Output the [x, y] coordinate of the center of the cell containing the given text.  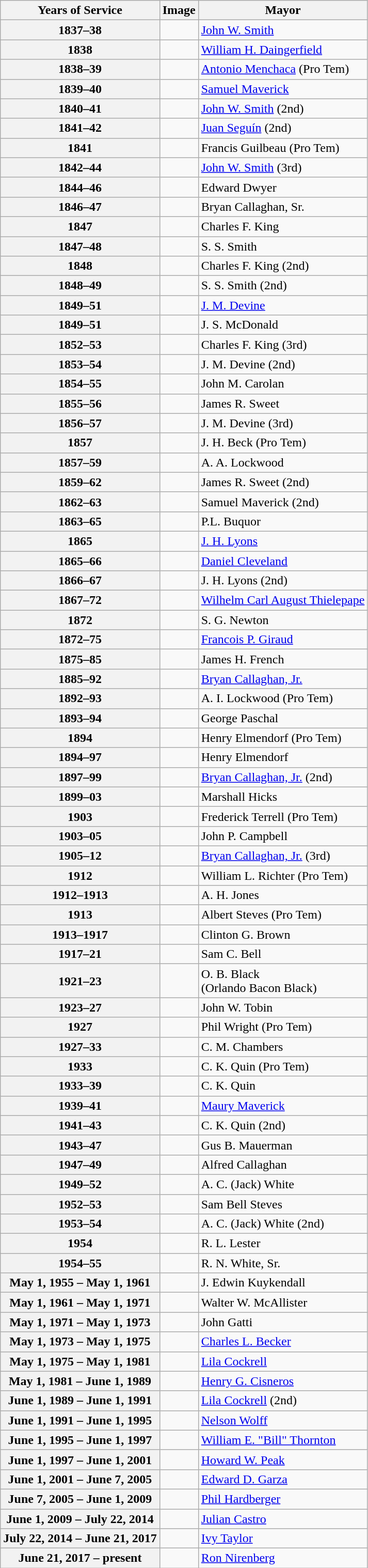
1872 [80, 620]
Bryan Callaghan, Jr. (3rd) [283, 856]
Daniel Cleveland [283, 561]
Edward Dwyer [283, 187]
J. M. Devine [283, 305]
Henry Elmendorf (Pro Tem) [283, 738]
1847–48 [80, 246]
1897–99 [80, 777]
June 1, 1989 – June 1, 1991 [80, 1401]
1933–39 [80, 1086]
May 1, 1981 – June 1, 1989 [80, 1381]
1912–1913 [80, 895]
John W. Smith (3rd) [283, 167]
C. K. Quin [283, 1086]
1863–65 [80, 521]
C. K. Quin (2nd) [283, 1125]
Nelson Wolff [283, 1420]
R. N. White, Sr. [283, 1263]
1866–67 [80, 581]
Henry G. Cisneros [283, 1381]
Walter W. McAllister [283, 1302]
1848–49 [80, 286]
Frederick Terrell (Pro Tem) [283, 816]
Maury Maverick [283, 1106]
Bryan Callaghan, Sr. [283, 207]
Lila Cockrell (2nd) [283, 1401]
Sam C. Bell [283, 954]
June 7, 2005 – June 1, 2009 [80, 1499]
1875–85 [80, 659]
A. A. Lockwood [283, 462]
A. H. Jones [283, 895]
S. G. Newton [283, 620]
1841 [80, 148]
P.L. Buquor [283, 521]
June 1, 1997 – June 1, 2001 [80, 1460]
C. M. Chambers [283, 1047]
John W. Smith [283, 30]
1841–42 [80, 128]
Gus B. Mauerman [283, 1145]
John Gatti [283, 1322]
James R. Sweet (2nd) [283, 482]
George Paschal [283, 718]
Edward D. Garza [283, 1479]
1892–93 [80, 698]
1917–21 [80, 954]
1853–54 [80, 364]
Francis Guilbeau (Pro Tem) [283, 148]
Julian Castro [283, 1518]
William E. "Bill" Thornton [283, 1440]
C. K. Quin (Pro Tem) [283, 1066]
S. S. Smith (2nd) [283, 286]
1903 [80, 816]
1913 [80, 915]
John W. Tobin [283, 1007]
June 21, 2017 – present [80, 1558]
1952–53 [80, 1204]
Bryan Callaghan, Jr. (2nd) [283, 777]
Alfred Callaghan [283, 1165]
1933 [80, 1066]
1893–94 [80, 718]
John P. Campbell [283, 836]
May 1, 1961 – May 1, 1971 [80, 1302]
1844–46 [80, 187]
Antonio Menchaca (Pro Tem) [283, 69]
1865 [80, 541]
Wilhelm Carl August Thielepape [283, 600]
June 1, 1995 – June 1, 1997 [80, 1440]
1953–54 [80, 1224]
Clinton G. Brown [283, 935]
1848 [80, 266]
Phil Hardberger [283, 1499]
1894–97 [80, 757]
A. C. (Jack) White [283, 1184]
Sam Bell Steves [283, 1204]
July 22, 2014 – June 21, 2017 [80, 1539]
1838–39 [80, 69]
Samuel Maverick [283, 89]
1846–47 [80, 207]
R. L. Lester [283, 1244]
1867–72 [80, 600]
1899–03 [80, 797]
J. H. Lyons (2nd) [283, 581]
Henry Elmendorf [283, 757]
1905–12 [80, 856]
Samuel Maverick (2nd) [283, 502]
J. H. Lyons [283, 541]
May 1, 1971 – May 1, 1973 [80, 1322]
1872–75 [80, 640]
J. H. Beck (Pro Tem) [283, 443]
1939–41 [80, 1106]
1927–33 [80, 1047]
Howard W. Peak [283, 1460]
1854–55 [80, 384]
1949–52 [80, 1184]
Juan Seguín (2nd) [283, 128]
Years of Service [80, 10]
1941–43 [80, 1125]
J. M. Devine (3rd) [283, 423]
1921–23 [80, 981]
J. Edwin Kuykendall [283, 1283]
A. I. Lockwood (Pro Tem) [283, 698]
Bryan Callaghan, Jr. [283, 679]
1852–53 [80, 345]
1838 [80, 50]
William H. Daingerfield [283, 50]
Ron Nirenberg [283, 1558]
May 1, 1955 – May 1, 1961 [80, 1283]
1837–38 [80, 30]
Charles F. King [283, 226]
Francois P. Giraud [283, 640]
S. S. Smith [283, 246]
1912 [80, 876]
May 1, 1975 – May 1, 1981 [80, 1361]
J. S. McDonald [283, 325]
1840–41 [80, 108]
Albert Steves (Pro Tem) [283, 915]
1859–62 [80, 482]
1847 [80, 226]
1865–66 [80, 561]
1927 [80, 1027]
Lila Cockrell [283, 1361]
June 1, 2001 – June 7, 2005 [80, 1479]
1947–49 [80, 1165]
1857–59 [80, 462]
Image [179, 10]
Marshall Hicks [283, 797]
1894 [80, 738]
William L. Richter (Pro Tem) [283, 876]
1856–57 [80, 423]
1923–27 [80, 1007]
1913–1917 [80, 935]
1855–56 [80, 403]
A. C. (Jack) White (2nd) [283, 1224]
John M. Carolan [283, 384]
1885–92 [80, 679]
1954–55 [80, 1263]
James R. Sweet [283, 403]
Charles F. King (3rd) [283, 345]
1842–44 [80, 167]
1862–63 [80, 502]
Phil Wright (Pro Tem) [283, 1027]
1857 [80, 443]
John W. Smith (2nd) [283, 108]
O. B. Black(Orlando Bacon Black) [283, 981]
Mayor [283, 10]
Charles F. King (2nd) [283, 266]
James H. French [283, 659]
Ivy Taylor [283, 1539]
1954 [80, 1244]
June 1, 1991 – June 1, 1995 [80, 1420]
J. M. Devine (2nd) [283, 364]
1839–40 [80, 89]
June 1, 2009 – July 22, 2014 [80, 1518]
1903–05 [80, 836]
1943–47 [80, 1145]
Charles L. Becker [283, 1342]
May 1, 1973 – May 1, 1975 [80, 1342]
